Output the (X, Y) coordinate of the center of the cell containing the given text.  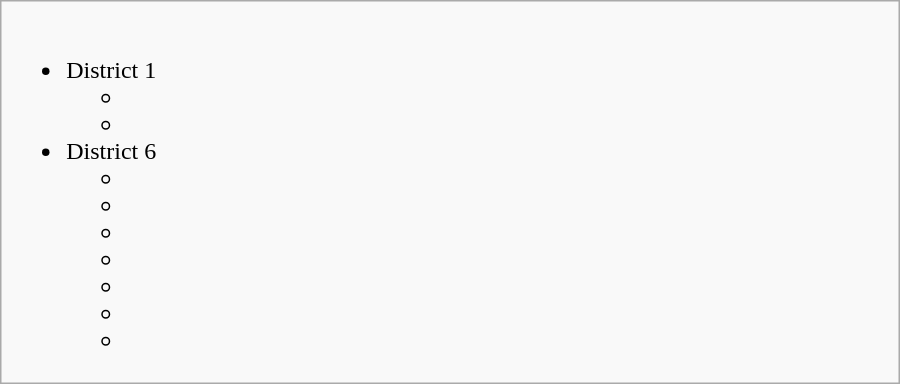
District 1District 6 (450, 192)
